Find where the given text appears and provide that cell's center as (x, y) coordinate. 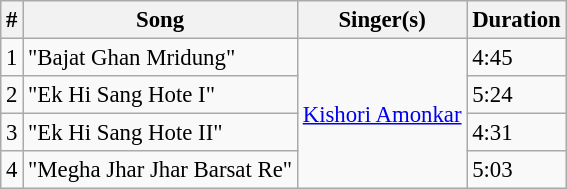
"Bajat Ghan Mridung" (160, 58)
Singer(s) (382, 20)
1 (12, 58)
4 (12, 170)
"Ek Hi Sang Hote II" (160, 133)
# (12, 20)
Kishori Amonkar (382, 114)
Song (160, 20)
"Megha Jhar Jhar Barsat Re" (160, 170)
5:24 (516, 95)
4:31 (516, 133)
Duration (516, 20)
3 (12, 133)
2 (12, 95)
5:03 (516, 170)
4:45 (516, 58)
"Ek Hi Sang Hote I" (160, 95)
